Identify which cell holds the provided text, then report its [x, y] central coordinate. 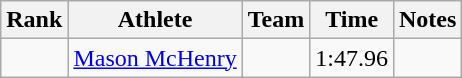
Team [276, 20]
1:47.96 [352, 58]
Athlete [155, 20]
Notes [427, 20]
Mason McHenry [155, 58]
Rank [34, 20]
Time [352, 20]
